Return the [X, Y] coordinate for the center point of the cell that contains the specified text.  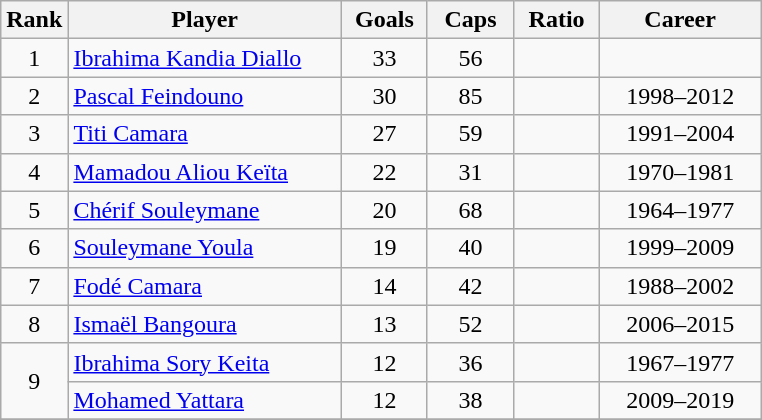
Mamadou Aliou Keïta [205, 172]
36 [470, 362]
56 [470, 58]
38 [470, 400]
2009–2019 [680, 400]
3 [34, 134]
1999–2009 [680, 248]
Career [680, 20]
4 [34, 172]
8 [34, 324]
5 [34, 210]
1991–2004 [680, 134]
31 [470, 172]
1967–1977 [680, 362]
52 [470, 324]
1970–1981 [680, 172]
1988–2002 [680, 286]
42 [470, 286]
14 [384, 286]
30 [384, 96]
Caps [470, 20]
Pascal Feindouno [205, 96]
40 [470, 248]
6 [34, 248]
2006–2015 [680, 324]
85 [470, 96]
1 [34, 58]
Rank [34, 20]
Ismaël Bangoura [205, 324]
7 [34, 286]
68 [470, 210]
Ratio [557, 20]
Chérif Souleymane [205, 210]
Titi Camara [205, 134]
Fodé Camara [205, 286]
33 [384, 58]
19 [384, 248]
2 [34, 96]
1998–2012 [680, 96]
1964–1977 [680, 210]
9 [34, 381]
27 [384, 134]
22 [384, 172]
59 [470, 134]
20 [384, 210]
Mohamed Yattara [205, 400]
Ibrahima Sory Keita [205, 362]
Ibrahima Kandia Diallo [205, 58]
Player [205, 20]
13 [384, 324]
Goals [384, 20]
Souleymane Youla [205, 248]
